Search for the cell housing the specified text and yield its (X, Y) center coordinate. 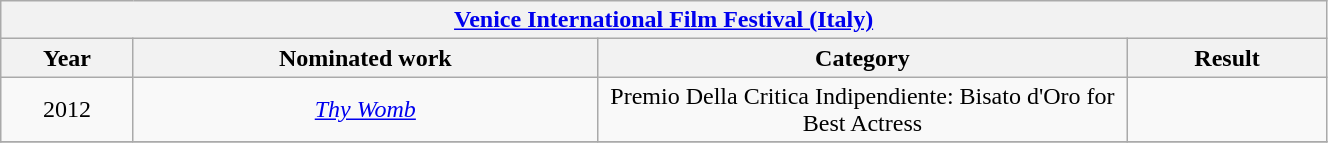
Result (1228, 58)
Nominated work (365, 58)
Category (862, 58)
Premio Della Critica Indipendiente: Bisato d'Oro for Best Actress (862, 110)
Year (68, 58)
2012 (68, 110)
Venice International Film Festival (Italy) (664, 20)
Thy Womb (365, 110)
